Detect which cell encompasses the target text, then output its [x, y] center coordinate. 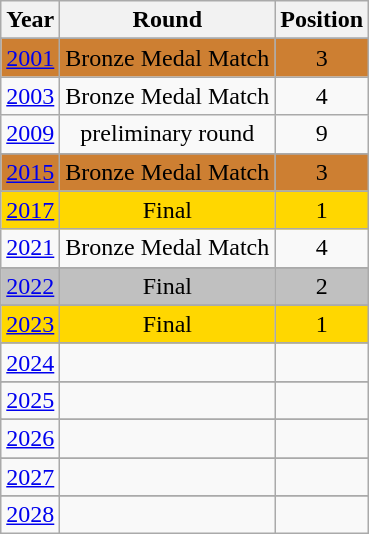
2003 [30, 96]
2009 [30, 134]
2024 [30, 362]
2 [322, 286]
Round [168, 20]
2025 [30, 400]
preliminary round [168, 134]
Position [322, 20]
2017 [30, 210]
2028 [30, 515]
2026 [30, 438]
2015 [30, 172]
2027 [30, 477]
Year [30, 20]
2022 [30, 286]
9 [322, 134]
2021 [30, 248]
2001 [30, 58]
2023 [30, 324]
